Find where the given text appears and provide that cell's center as (X, Y) coordinate. 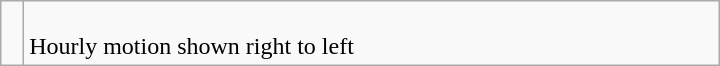
Hourly motion shown right to left (372, 34)
